From the cell containing the given text, extract its center point as (x, y) coordinate. 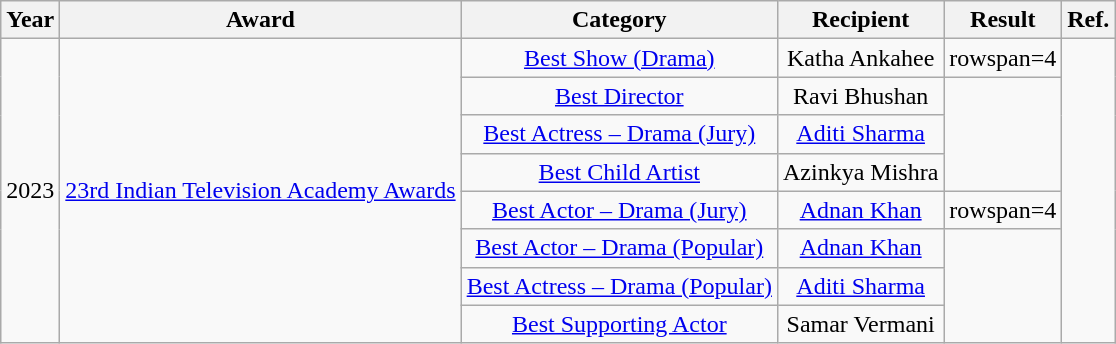
Best Supporting Actor (619, 324)
Best Actress – Drama (Popular) (619, 286)
2023 (30, 191)
Ref. (1088, 20)
Ravi Bhushan (860, 96)
Best Actor – Drama (Jury) (619, 210)
Best Child Artist (619, 172)
Samar Vermani (860, 324)
Recipient (860, 20)
Category (619, 20)
Katha Ankahee (860, 58)
Best Actress – Drama (Jury) (619, 134)
Best Show (Drama) (619, 58)
Year (30, 20)
Result (1003, 20)
Award (260, 20)
Best Director (619, 96)
Azinkya Mishra (860, 172)
Best Actor – Drama (Popular) (619, 248)
23rd Indian Television Academy Awards (260, 191)
